Detect which cell encompasses the target text, then output its (x, y) center coordinate. 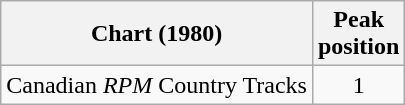
1 (358, 85)
Canadian RPM Country Tracks (157, 85)
Chart (1980) (157, 34)
Peakposition (358, 34)
